Pinpoint the cell where the given text exists, returning its (X, Y) midpoint coordinate. 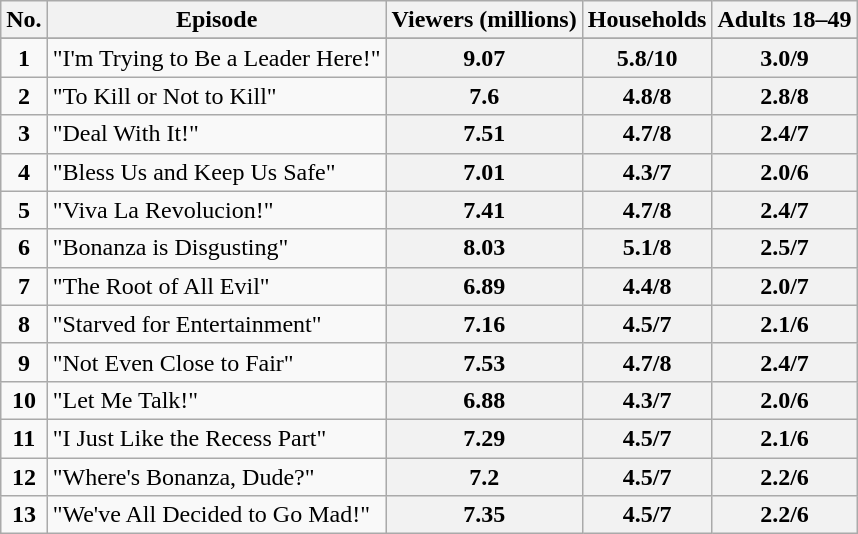
3.0/9 (784, 58)
"Starved for Entertainment" (216, 324)
7.01 (484, 172)
3 (24, 134)
7.41 (484, 210)
2.0/7 (784, 286)
4 (24, 172)
7.29 (484, 438)
2.8/8 (784, 96)
7.35 (484, 515)
2 (24, 96)
2.5/7 (784, 248)
9.07 (484, 58)
1 (24, 58)
5 (24, 210)
9 (24, 362)
11 (24, 438)
"I Just Like the Recess Part" (216, 438)
10 (24, 400)
8 (24, 324)
Adults 18–49 (784, 20)
"Let Me Talk!" (216, 400)
7.16 (484, 324)
7.51 (484, 134)
"Deal With It!" (216, 134)
5.8/10 (647, 58)
13 (24, 515)
7.2 (484, 477)
"Bless Us and Keep Us Safe" (216, 172)
4.4/8 (647, 286)
Episode (216, 20)
12 (24, 477)
"Viva La Revolucion!" (216, 210)
Households (647, 20)
6.88 (484, 400)
No. (24, 20)
Viewers (millions) (484, 20)
"To Kill or Not to Kill" (216, 96)
"Not Even Close to Fair" (216, 362)
6 (24, 248)
"I'm Trying to Be a Leader Here!" (216, 58)
"Where's Bonanza, Dude?" (216, 477)
7.6 (484, 96)
8.03 (484, 248)
6.89 (484, 286)
5.1/8 (647, 248)
"The Root of All Evil" (216, 286)
7 (24, 286)
7.53 (484, 362)
4.8/8 (647, 96)
"We've All Decided to Go Mad!" (216, 515)
"Bonanza is Disgusting" (216, 248)
